Extract the [X, Y] coordinate from the center of the cell holding the provided text.  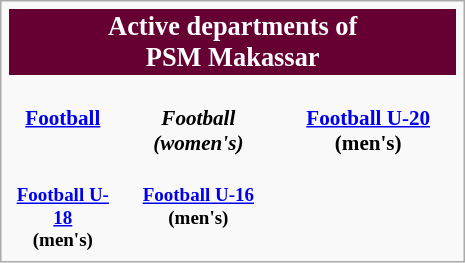
Football U-16 (men's) [199, 206]
Football [62, 118]
Football (women's) [199, 118]
Football U-18 (men's) [62, 206]
Active departments ofPSM Makassar [232, 42]
Football U-20 (men's) [368, 118]
